Scan for the cell matching the given text and deliver its (X, Y) coordinate at center. 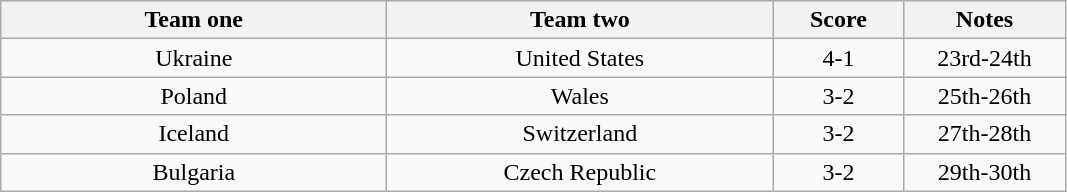
Ukraine (194, 58)
Bulgaria (194, 172)
4-1 (838, 58)
29th-30th (984, 172)
23rd-24th (984, 58)
Notes (984, 20)
Wales (580, 96)
Team one (194, 20)
Team two (580, 20)
25th-26th (984, 96)
Switzerland (580, 134)
Score (838, 20)
27th-28th (984, 134)
Iceland (194, 134)
Czech Republic (580, 172)
United States (580, 58)
Poland (194, 96)
